Return (X, Y) of the center of cell containing provided text 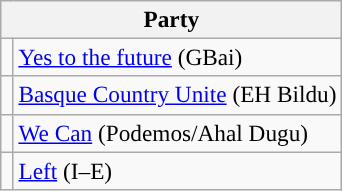
Party (172, 19)
Left (I–E) (178, 170)
Yes to the future (GBai) (178, 57)
We Can (Podemos/Ahal Dugu) (178, 133)
Basque Country Unite (EH Bildu) (178, 95)
